Detect which cell encompasses the target text, then output its (X, Y) center coordinate. 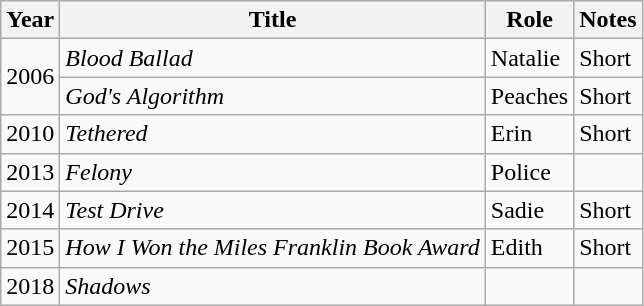
Felony (272, 172)
Natalie (529, 58)
Test Drive (272, 210)
Sadie (529, 210)
Title (272, 20)
Erin (529, 134)
How I Won the Miles Franklin Book Award (272, 248)
2018 (30, 286)
Edith (529, 248)
Police (529, 172)
2013 (30, 172)
Shadows (272, 286)
Blood Ballad (272, 58)
Peaches (529, 96)
Role (529, 20)
God's Algorithm (272, 96)
Year (30, 20)
2006 (30, 77)
2015 (30, 248)
2014 (30, 210)
Tethered (272, 134)
Notes (608, 20)
2010 (30, 134)
